Return [X, Y] of the center of cell containing provided text 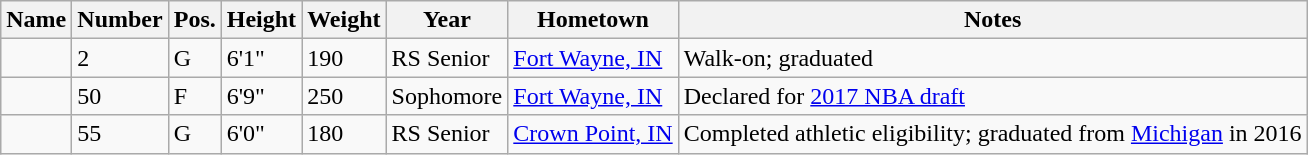
Name [36, 20]
Pos. [194, 20]
180 [344, 134]
Year [447, 20]
Hometown [593, 20]
Declared for 2017 NBA draft [992, 96]
2 [120, 58]
190 [344, 58]
Walk-on; graduated [992, 58]
Completed athletic eligibility; graduated from Michigan in 2016 [992, 134]
6'9" [261, 96]
6'1" [261, 58]
55 [120, 134]
Number [120, 20]
F [194, 96]
6'0" [261, 134]
Height [261, 20]
50 [120, 96]
Notes [992, 20]
Sophomore [447, 96]
250 [344, 96]
Weight [344, 20]
Crown Point, IN [593, 134]
